Scan for the cell matching the given text and deliver its (X, Y) coordinate at center. 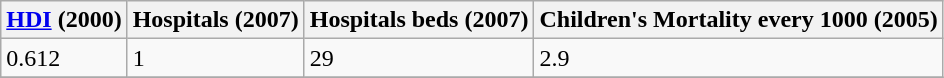
Hospitals (2007) (216, 20)
29 (419, 58)
Children's Mortality every 1000 (2005) (738, 20)
0.612 (64, 58)
HDI (2000) (64, 20)
1 (216, 58)
Hospitals beds (2007) (419, 20)
2.9 (738, 58)
